Capture the cell that displays the provided text and extract its (x, y) central coordinate. 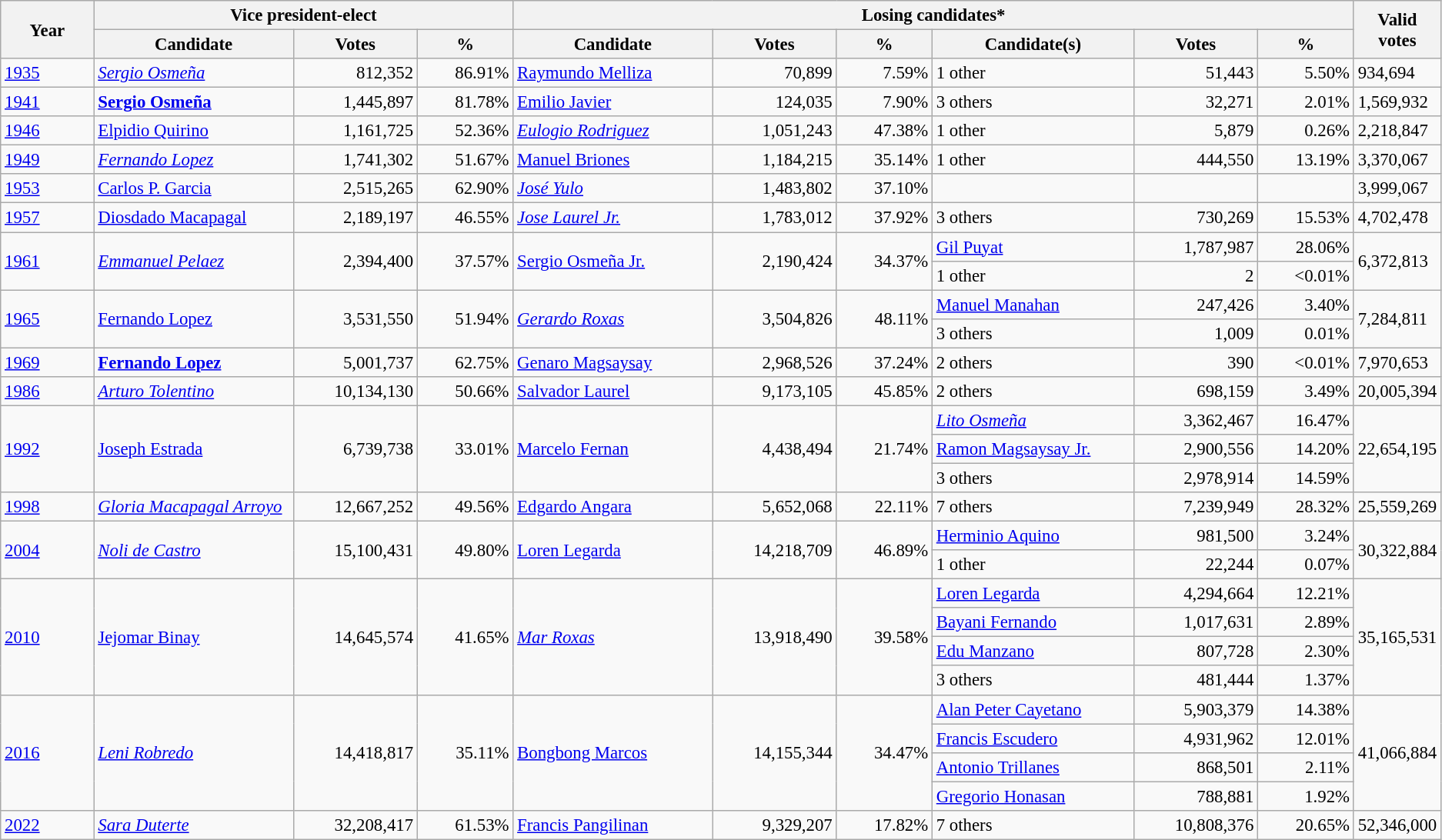
9,329,207 (774, 825)
7,284,811 (1397, 318)
6,372,813 (1397, 262)
7,970,653 (1397, 362)
41.65% (465, 637)
0.01% (1307, 333)
730,269 (1196, 218)
247,426 (1196, 305)
Emilio Javier (613, 102)
12,667,252 (355, 507)
4,294,664 (1196, 594)
12.21% (1307, 594)
1,569,932 (1397, 102)
Antonio Trillanes (1033, 767)
Edgardo Angara (613, 507)
3.49% (1307, 392)
39.58% (884, 637)
5,001,737 (355, 362)
81.78% (465, 102)
62.90% (465, 188)
Arturo Tolentino (194, 392)
Lito Osmeña (1033, 420)
Marcelo Fernan (613, 449)
1935 (48, 73)
1992 (48, 449)
33.01% (465, 449)
Alan Peter Cayetano (1033, 709)
2010 (48, 637)
37.24% (884, 362)
Salvador Laurel (613, 392)
1,445,897 (355, 102)
1,017,631 (1196, 622)
4,438,494 (774, 449)
2,190,424 (774, 262)
Francis Escudero (1033, 738)
1,161,725 (355, 131)
1946 (48, 131)
1961 (48, 262)
Year (48, 29)
Manuel Manahan (1033, 305)
5,879 (1196, 131)
Jejomar Binay (194, 637)
5,903,379 (1196, 709)
37.92% (884, 218)
34.37% (884, 262)
49.80% (465, 551)
0.26% (1307, 131)
2,978,914 (1196, 478)
14,155,344 (774, 752)
Valid votes (1397, 29)
Carlos P. Garcia (194, 188)
124,035 (774, 102)
32,208,417 (355, 825)
Gil Puyat (1033, 247)
1.37% (1307, 681)
2.11% (1307, 767)
Diosdado Macapagal (194, 218)
444,550 (1196, 160)
12.01% (1307, 738)
2,218,847 (1397, 131)
35.14% (884, 160)
868,501 (1196, 767)
15.53% (1307, 218)
Bongbong Marcos (613, 752)
10,134,130 (355, 392)
1,051,243 (774, 131)
20.65% (1307, 825)
4,702,478 (1397, 218)
3,504,826 (774, 318)
2,189,197 (355, 218)
3,999,067 (1397, 188)
51.94% (465, 318)
Vice president-elect (303, 15)
807,728 (1196, 652)
2,515,265 (355, 188)
22.11% (884, 507)
Eulogio Rodriguez (613, 131)
13.19% (1307, 160)
21.74% (884, 449)
Noli de Castro (194, 551)
Genaro Magsaysay (613, 362)
Losing candidates* (934, 15)
1941 (48, 102)
1,783,012 (774, 218)
3.24% (1307, 536)
51,443 (1196, 73)
1.92% (1307, 796)
47.38% (884, 131)
2.30% (1307, 652)
37.57% (465, 262)
5.50% (1307, 73)
13,918,490 (774, 637)
1949 (48, 160)
50.66% (465, 392)
28.32% (1307, 507)
20,005,394 (1397, 392)
48.11% (884, 318)
62.75% (465, 362)
14.59% (1307, 478)
37.10% (884, 188)
7,239,949 (1196, 507)
1,184,215 (774, 160)
812,352 (355, 73)
14,418,817 (355, 752)
788,881 (1196, 796)
3,370,067 (1397, 160)
390 (1196, 362)
1,483,802 (774, 188)
35.11% (465, 752)
2,900,556 (1196, 449)
51.67% (465, 160)
Gloria Macapagal Arroyo (194, 507)
34.47% (884, 752)
4,931,962 (1196, 738)
15,100,431 (355, 551)
1957 (48, 218)
46.89% (884, 551)
22,244 (1196, 565)
2 (1196, 275)
61.53% (465, 825)
981,500 (1196, 536)
Joseph Estrada (194, 449)
35,165,531 (1397, 637)
Sergio Osmeña Jr. (613, 262)
1965 (48, 318)
52.36% (465, 131)
9,173,105 (774, 392)
José Yulo (613, 188)
17.82% (884, 825)
Herminio Aquino (1033, 536)
5,652,068 (774, 507)
Francis Pangilinan (613, 825)
10,808,376 (1196, 825)
Bayani Fernando (1033, 622)
22,654,195 (1397, 449)
1,741,302 (355, 160)
Edu Manzano (1033, 652)
Elpidio Quirino (194, 131)
2,968,526 (774, 362)
Leni Robredo (194, 752)
698,159 (1196, 392)
28.06% (1307, 247)
2004 (48, 551)
2016 (48, 752)
1998 (48, 507)
32,271 (1196, 102)
49.56% (465, 507)
Manuel Briones (613, 160)
2022 (48, 825)
Gerardo Roxas (613, 318)
7.90% (884, 102)
Ramon Magsaysay Jr. (1033, 449)
Candidate(s) (1033, 45)
1,787,987 (1196, 247)
Gregorio Honasan (1033, 796)
30,322,884 (1397, 551)
46.55% (465, 218)
1953 (48, 188)
6,739,738 (355, 449)
3.40% (1307, 305)
2,394,400 (355, 262)
52,346,000 (1397, 825)
3,362,467 (1196, 420)
45.85% (884, 392)
16.47% (1307, 420)
70,899 (774, 73)
934,694 (1397, 73)
1,009 (1196, 333)
14,645,574 (355, 637)
86.91% (465, 73)
14.20% (1307, 449)
41,066,884 (1397, 752)
2.01% (1307, 102)
Raymundo Melliza (613, 73)
3,531,550 (355, 318)
25,559,269 (1397, 507)
14.38% (1307, 709)
481,444 (1196, 681)
Jose Laurel Jr. (613, 218)
2.89% (1307, 622)
0.07% (1307, 565)
7.59% (884, 73)
14,218,709 (774, 551)
Sara Duterte (194, 825)
1986 (48, 392)
1969 (48, 362)
Emmanuel Pelaez (194, 262)
Mar Roxas (613, 637)
